Scan for the cell matching the given text and deliver its (X, Y) coordinate at center. 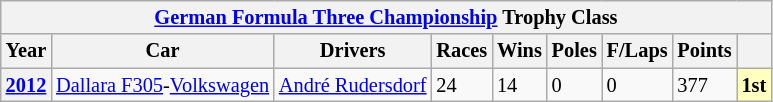
24 (462, 85)
Car (162, 51)
1st (754, 85)
2012 (26, 85)
377 (705, 85)
Poles (574, 51)
André Rudersdorf (352, 85)
Races (462, 51)
Points (705, 51)
Year (26, 51)
Dallara F305-Volkswagen (162, 85)
F/Laps (638, 51)
Drivers (352, 51)
14 (520, 85)
Wins (520, 51)
German Formula Three Championship Trophy Class (386, 17)
